Locate the cell with the specified text and output its [X, Y] center coordinate. 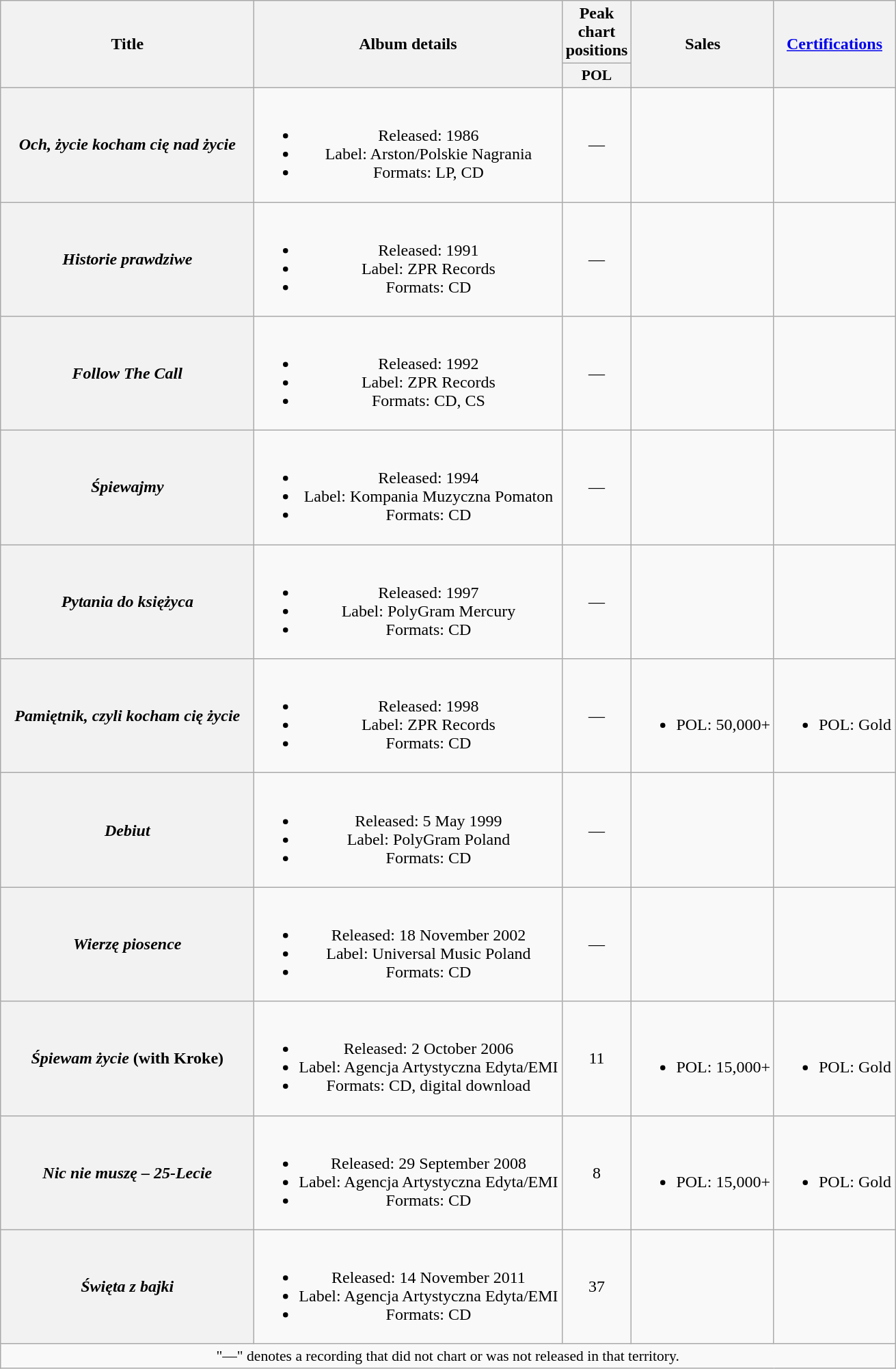
Released: 14 November 2011Label: Agencja Artystyczna Edyta/EMIFormats: CD [408, 1286]
Och, życie kocham cię nad życie [127, 145]
37 [597, 1286]
Sales [703, 44]
11 [597, 1058]
Released: 1994Label: Kompania Muzyczna PomatonFormats: CD [408, 488]
Certifications [834, 44]
Pamiętnik, czyli kocham cię życie [127, 716]
Album details [408, 44]
Released: 1998Label: ZPR RecordsFormats: CD [408, 716]
Released: 1992Label: ZPR RecordsFormats: CD, CS [408, 373]
8 [597, 1173]
Follow The Call [127, 373]
Released: 2 October 2006Label: Agencja Artystyczna Edyta/EMIFormats: CD, digital download [408, 1058]
Released: 1986Label: Arston/Polskie NagraniaFormats: LP, CD [408, 145]
Nic nie muszę – 25-Lecie [127, 1173]
Released: 1991Label: ZPR RecordsFormats: CD [408, 260]
Title [127, 44]
Święta z bajki [127, 1286]
Released: 5 May 1999Label: PolyGram PolandFormats: CD [408, 830]
Pytania do księżyca [127, 601]
"—" denotes a recording that did not chart or was not released in that territory. [448, 1356]
POL [597, 76]
Peak chart positions [597, 32]
Released: 1997Label: PolyGram MercuryFormats: CD [408, 601]
Historie prawdziwe [127, 260]
Wierzę piosence [127, 945]
POL: 50,000+ [703, 716]
Released: 18 November 2002Label: Universal Music PolandFormats: CD [408, 945]
Śpiewam życie (with Kroke) [127, 1058]
Released: 29 September 2008Label: Agencja Artystyczna Edyta/EMIFormats: CD [408, 1173]
Debiut [127, 830]
Śpiewajmy [127, 488]
